Return (X, Y) of the center of cell containing provided text 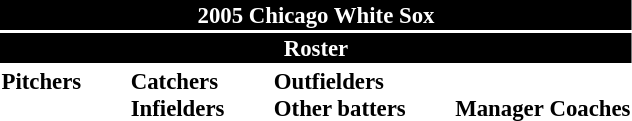
Roster (316, 48)
2005 Chicago White Sox (316, 15)
